Output the (x, y) coordinate of the center of the cell containing the given text.  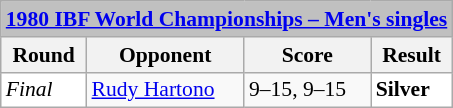
Rudy Hartono (166, 90)
Opponent (166, 55)
9–15, 9–15 (308, 90)
Final (44, 90)
Result (412, 55)
Round (44, 55)
Score (308, 55)
1980 IBF World Championships – Men's singles (227, 19)
Silver (412, 90)
